Identify which cell holds the provided text, then report its [X, Y] central coordinate. 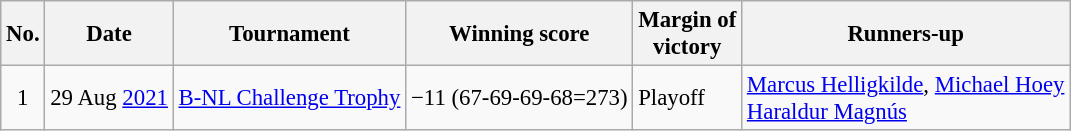
1 [23, 98]
Marcus Helligkilde, Michael Hoey Haraldur Magnús [906, 98]
Winning score [520, 34]
−11 (67-69-69-68=273) [520, 98]
Margin ofvictory [688, 34]
B-NL Challenge Trophy [289, 98]
Tournament [289, 34]
29 Aug 2021 [109, 98]
No. [23, 34]
Date [109, 34]
Runners-up [906, 34]
Playoff [688, 98]
